Identify which cell holds the provided text, then report its [x, y] central coordinate. 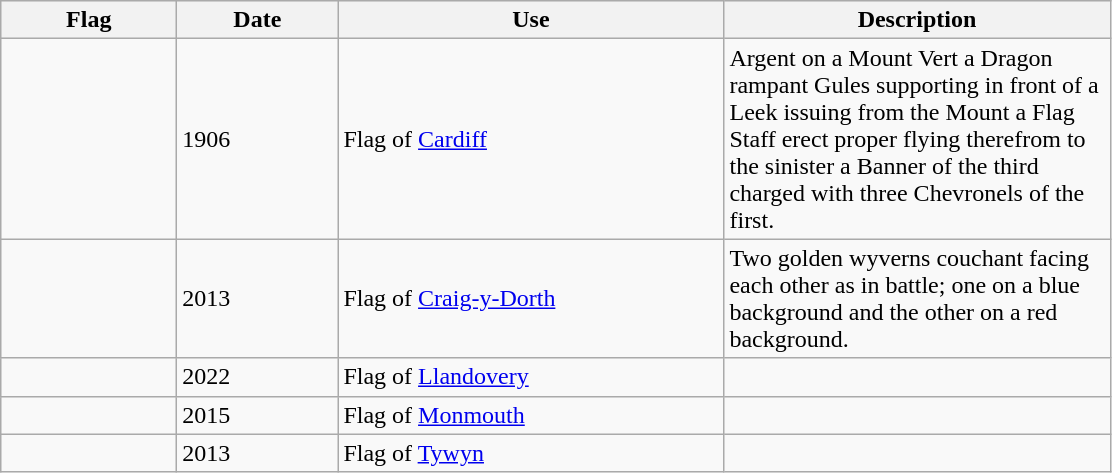
2015 [258, 415]
Flag of Monmouth [531, 415]
Flag of Tywyn [531, 453]
Description [917, 20]
Flag of Llandovery [531, 377]
Flag [89, 20]
1906 [258, 139]
Date [258, 20]
Use [531, 20]
Flag of Cardiff [531, 139]
Two golden wyverns couchant facing each other as in battle; one on a blue background and the other on a red background. [917, 298]
2022 [258, 377]
Flag of Craig-y-Dorth [531, 298]
